Extract the [X, Y] coordinate from the center of the cell holding the provided text.  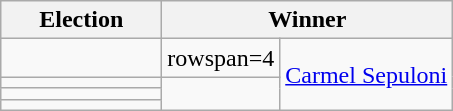
Carmel Sepuloni [366, 74]
rowspan=4 [221, 58]
Winner [308, 20]
Election [82, 20]
